Capture the cell that displays the provided text and extract its [x, y] central coordinate. 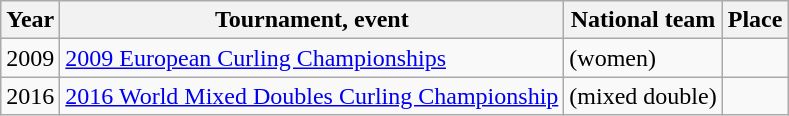
(women) [643, 58]
2016 [30, 96]
(mixed double) [643, 96]
2009 [30, 58]
Place [755, 20]
2016 World Mixed Doubles Curling Championship [312, 96]
Year [30, 20]
National team [643, 20]
Tournament, event [312, 20]
2009 European Curling Championships [312, 58]
